Identify which cell holds the provided text, then report its [x, y] central coordinate. 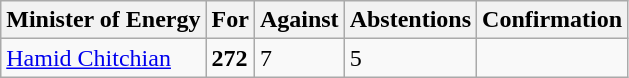
Hamid Chitchian [104, 58]
Confirmation [552, 20]
7 [299, 58]
Against [299, 20]
Minister of Energy [104, 20]
5 [410, 58]
Abstentions [410, 20]
272 [230, 58]
For [230, 20]
